Search for the cell housing the specified text and yield its [x, y] center coordinate. 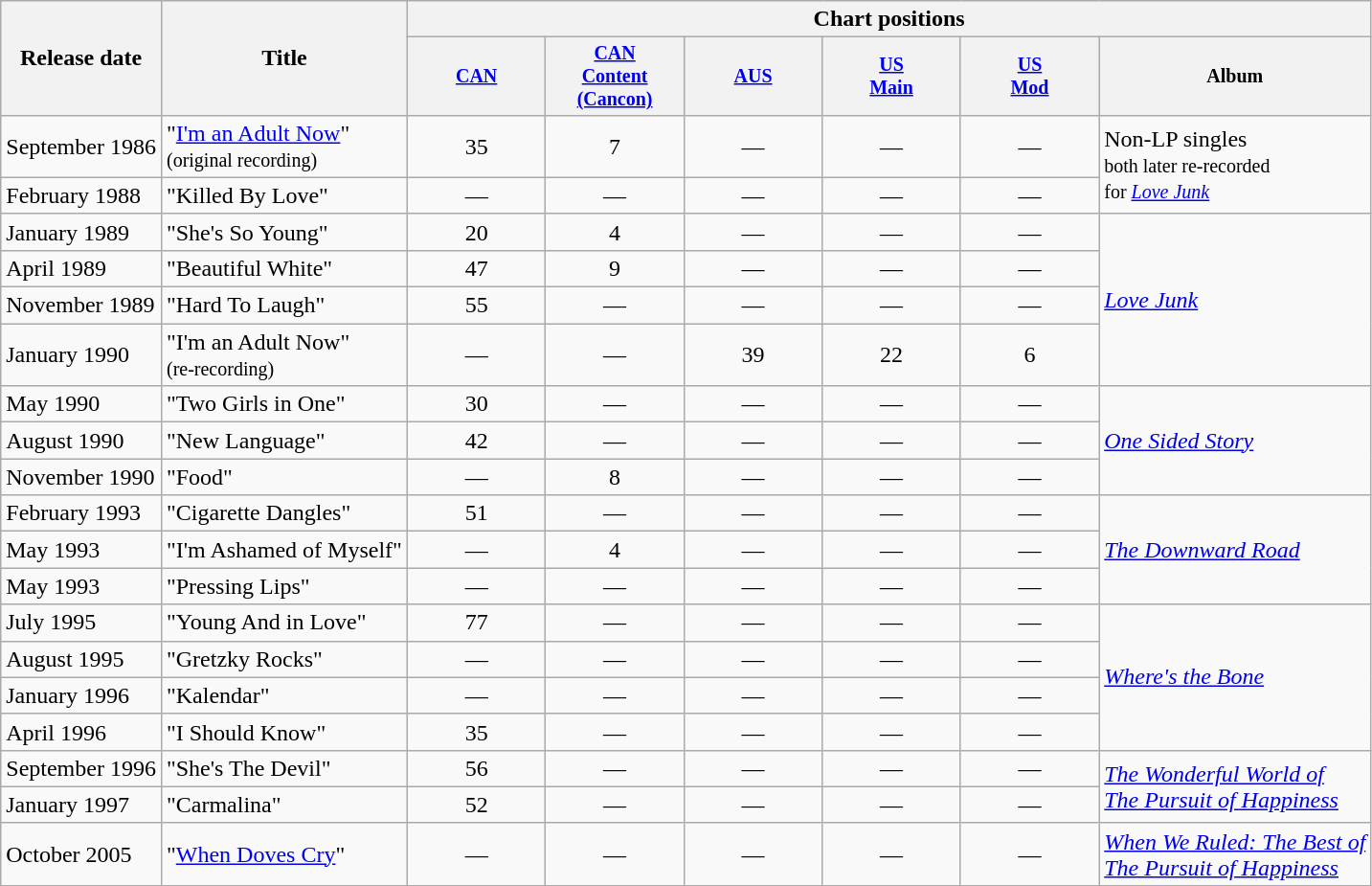
May 1990 [81, 404]
"Pressing Lips" [283, 586]
20 [476, 232]
7 [615, 146]
6 [1029, 354]
Non-LP singles both later re-recorded for Love Junk [1235, 165]
August 1990 [81, 441]
55 [476, 306]
"Gretzky Rocks" [283, 659]
Chart positions [888, 19]
"When Doves Cry" [283, 854]
8 [615, 477]
September 1986 [81, 146]
January 1990 [81, 354]
30 [476, 404]
AUS [753, 77]
42 [476, 441]
CANContent(Cancon) [615, 77]
September 1996 [81, 768]
"She's The Devil" [283, 768]
22 [891, 354]
9 [615, 268]
Album [1235, 77]
April 1989 [81, 268]
The Wonderful World ofThe Pursuit of Happiness [1235, 786]
"Two Girls in One" [283, 404]
April 1996 [81, 732]
USMain [891, 77]
Where's the Bone [1235, 677]
The Downward Road [1235, 550]
"She's So Young" [283, 232]
"Cigarette Dangles" [283, 513]
"I'm an Adult Now" (original recording) [283, 146]
Release date [81, 58]
January 1996 [81, 695]
November 1989 [81, 306]
February 1988 [81, 195]
"I'm Ashamed of Myself" [283, 550]
52 [476, 805]
Title [283, 58]
47 [476, 268]
CAN [476, 77]
August 1995 [81, 659]
January 1989 [81, 232]
"Kalendar" [283, 695]
77 [476, 623]
"I'm an Adult Now" (re-recording) [283, 354]
"Beautiful White" [283, 268]
January 1997 [81, 805]
"New Language" [283, 441]
39 [753, 354]
When We Ruled: The Best ofThe Pursuit of Happiness [1235, 854]
"Carmalina" [283, 805]
"Young And in Love" [283, 623]
"Food" [283, 477]
USMod [1029, 77]
October 2005 [81, 854]
"Hard To Laugh" [283, 306]
"I Should Know" [283, 732]
"Killed By Love" [283, 195]
November 1990 [81, 477]
51 [476, 513]
One Sided Story [1235, 441]
Love Junk [1235, 299]
February 1993 [81, 513]
July 1995 [81, 623]
56 [476, 768]
